Locate the cell with the specified text and output its [x, y] center coordinate. 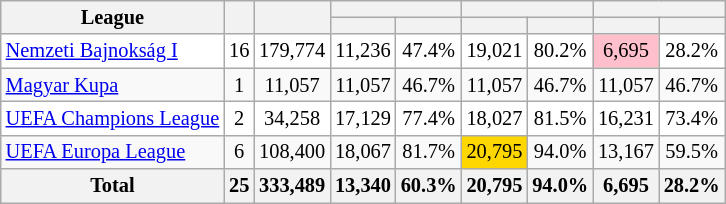
11,236 [363, 51]
25 [239, 186]
47.4% [429, 51]
League [112, 17]
18,027 [495, 118]
59.5% [692, 152]
333,489 [292, 186]
60.3% [429, 186]
13,340 [363, 186]
Magyar Kupa [112, 85]
77.4% [429, 118]
18,067 [363, 152]
6 [239, 152]
13,167 [626, 152]
1 [239, 85]
73.4% [692, 118]
81.5% [560, 118]
UEFA Champions League [112, 118]
UEFA Europa League [112, 152]
16 [239, 51]
Total [112, 186]
19,021 [495, 51]
2 [239, 118]
80.2% [560, 51]
108,400 [292, 152]
16,231 [626, 118]
34,258 [292, 118]
Nemzeti Bajnokság I [112, 51]
179,774 [292, 51]
81.7% [429, 152]
17,129 [363, 118]
